Locate the cell with the specified text and output its (X, Y) center coordinate. 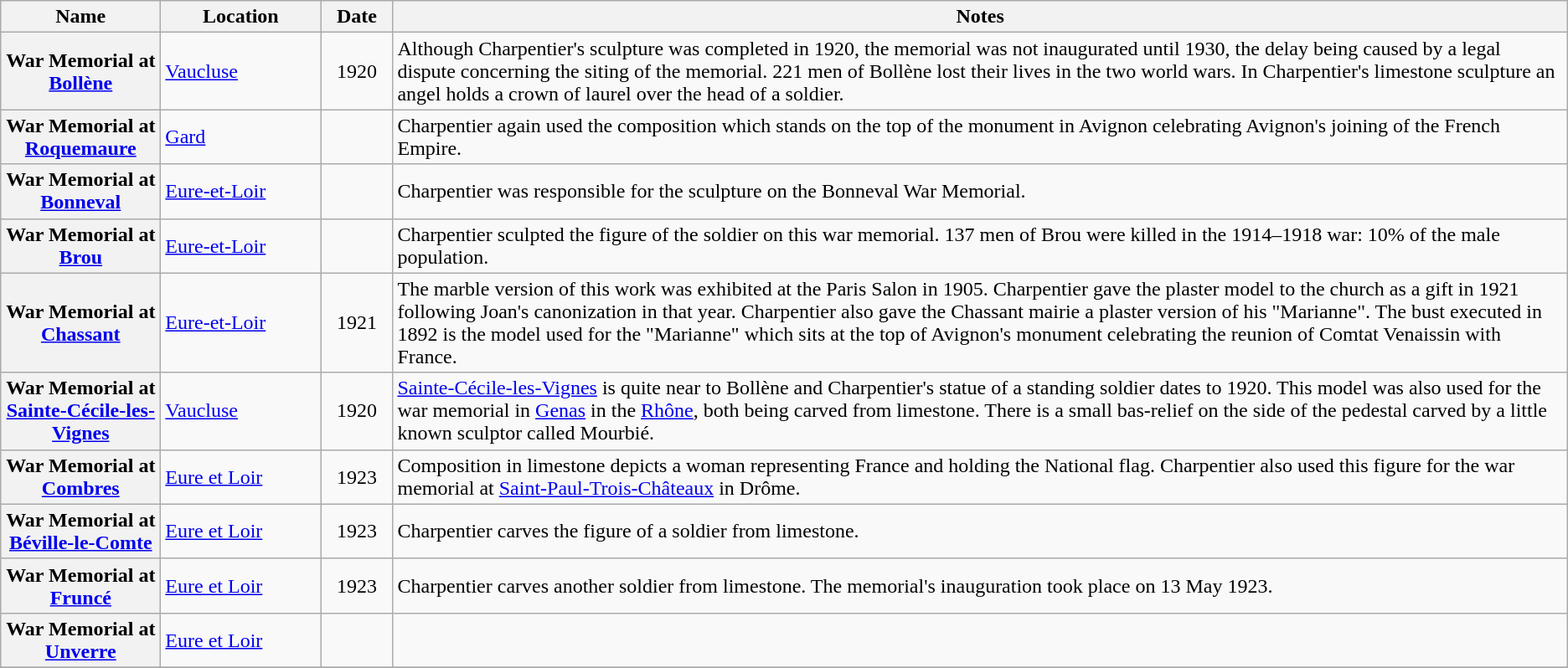
Charpentier sculpted the figure of the soldier on this war memorial. 137 men of Brou were killed in the 1914–1918 war: 10% of the male population. (980, 246)
War Memorial at Unverre (80, 640)
Charpentier was responsible for the sculpture on the Bonneval War Memorial. (980, 191)
Location (241, 17)
Gard (241, 137)
War Memorial at Béville-le-Comte (80, 531)
War Memorial at Sainte-Cécile-les-Vignes (80, 411)
Charpentier carves another soldier from limestone. The memorial's inauguration took place on 13 May 1923. (980, 586)
Date (357, 17)
War Memorial at Fruncé (80, 586)
Charpentier carves the figure of a soldier from limestone. (980, 531)
Charpentier again used the composition which stands on the top of the monument in Avignon celebrating Avignon's joining of the French Empire. (980, 137)
War Memorial at Bollène (80, 71)
War Memorial at Roquemaure (80, 137)
War Memorial at Combres (80, 477)
Name (80, 17)
War Memorial at Chassant (80, 323)
War Memorial at Bonneval (80, 191)
War Memorial at Brou (80, 246)
Notes (980, 17)
1921 (357, 323)
